Provide the (x, y) coordinate of the cell's center where the given text is located.  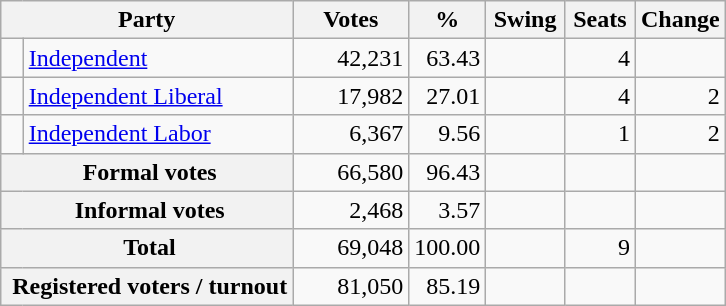
Votes (351, 20)
9 (600, 248)
1 (600, 134)
6,367 (351, 134)
Swing (526, 20)
Total (147, 248)
85.19 (448, 286)
Informal votes (147, 210)
Registered voters / turnout (147, 286)
9.56 (448, 134)
% (448, 20)
69,048 (351, 248)
Formal votes (147, 172)
100.00 (448, 248)
Change (680, 20)
3.57 (448, 210)
Independent (158, 58)
66,580 (351, 172)
Party (147, 20)
17,982 (351, 96)
42,231 (351, 58)
Seats (600, 20)
63.43 (448, 58)
2,468 (351, 210)
Independent Labor (158, 134)
96.43 (448, 172)
Independent Liberal (158, 96)
81,050 (351, 286)
27.01 (448, 96)
